Detect which cell encompasses the target text, then output its [X, Y] center coordinate. 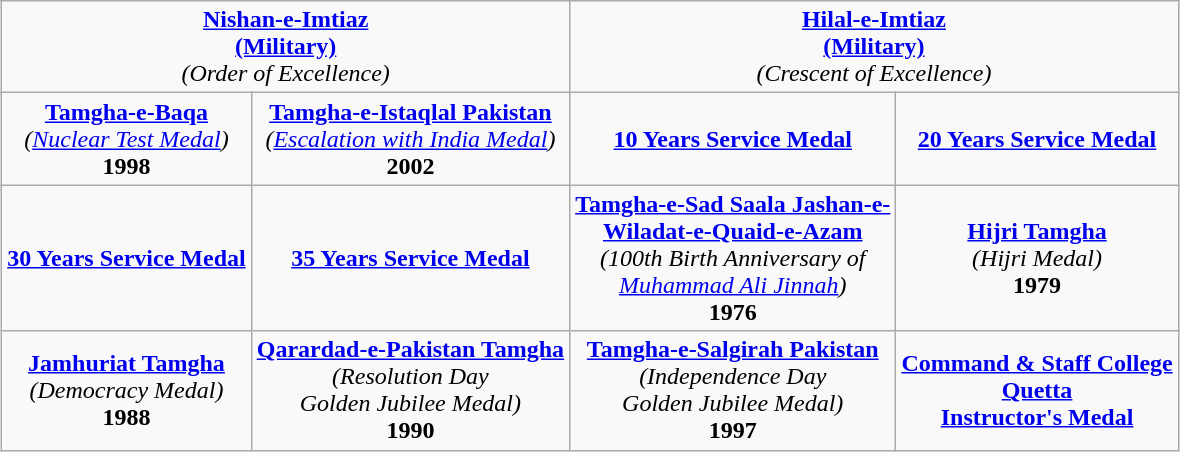
Tamgha-e-Istaqlal Pakistan(Escalation with India Medal)2002 [410, 139]
35 Years Service Medal [410, 258]
30 Years Service Medal [126, 258]
Tamgha-e-Salgirah Pakistan(Independence DayGolden Jubilee Medal)1997 [733, 390]
10 Years Service Medal [733, 139]
Nishan-e-Imtiaz(Military)(Order of Excellence) [286, 47]
Qarardad-e-Pakistan Tamgha(Resolution DayGolden Jubilee Medal)1990 [410, 390]
Command & Staff CollegeQuettaInstructor's Medal [1037, 390]
Jamhuriat Tamgha(Democracy Medal)1988 [126, 390]
Tamgha-e-Baqa(Nuclear Test Medal)1998 [126, 139]
Hilal-e-Imtiaz(Military)(Crescent of Excellence) [874, 47]
20 Years Service Medal [1037, 139]
Tamgha-e-Sad Saala Jashan-e-Wiladat-e-Quaid-e-Azam(100th Birth Anniversary ofMuhammad Ali Jinnah)1976 [733, 258]
Hijri Tamgha(Hijri Medal)1979 [1037, 258]
